Return the [X, Y] coordinate for the center point of the cell that contains the specified text.  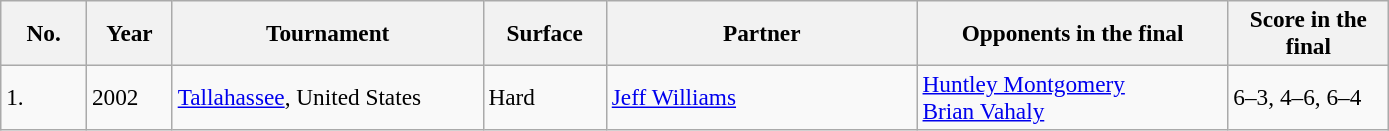
Huntley Montgomery Brian Vahaly [1072, 98]
Jeff Williams [762, 98]
1. [44, 98]
No. [44, 32]
Opponents in the final [1072, 32]
Score in the final [1308, 32]
Year [130, 32]
Tallahassee, United States [328, 98]
2002 [130, 98]
Tournament [328, 32]
Partner [762, 32]
6–3, 4–6, 6–4 [1308, 98]
Surface [544, 32]
Hard [544, 98]
